Determine the [X, Y] coordinate at the center of the cell enclosing the given text.  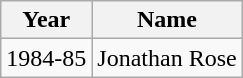
Name [167, 20]
1984-85 [46, 58]
Jonathan Rose [167, 58]
Year [46, 20]
